Provide the [x, y] coordinate of the cell's center where the given text is located.  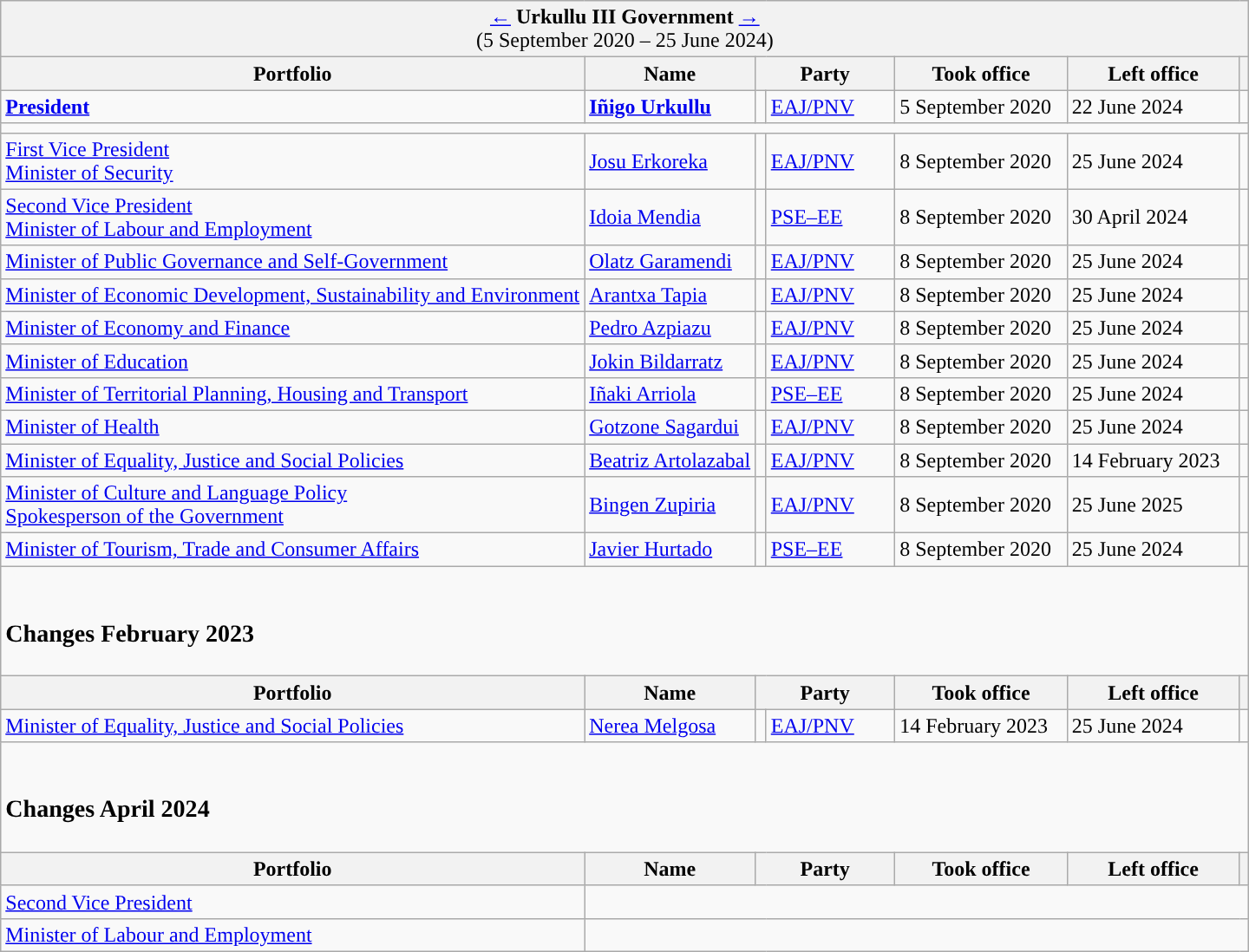
Jokin Bildarratz [670, 361]
Beatriz Artolazabal [670, 460]
Minister of Education [293, 361]
Minister of Tourism, Trade and Consumer Affairs [293, 550]
Minister of Economy and Finance [293, 328]
Minister of Economic Development, Sustainability and Environment [293, 295]
Minister of Health [293, 427]
30 April 2024 [1154, 217]
← Urkullu III Government →(5 September 2020 – 25 June 2024) [624, 29]
Minister of Territorial Planning, Housing and Transport [293, 394]
Gotzone Sagardui [670, 427]
25 June 2025 [1154, 505]
Changes February 2023 [624, 621]
Minister of Labour and Employment [293, 935]
Arantxa Tapia [670, 295]
22 June 2024 [1154, 107]
President [293, 107]
Josu Erkoreka [670, 161]
Nerea Melgosa [670, 726]
Second Vice President [293, 902]
Iñigo Urkullu [670, 107]
Olatz Garamendi [670, 262]
Pedro Azpiazu [670, 328]
5 September 2020 [982, 107]
Changes April 2024 [624, 798]
First Vice PresidentMinister of Security [293, 161]
Second Vice PresidentMinister of Labour and Employment [293, 217]
Iñaki Arriola [670, 394]
Minister of Culture and Language PolicySpokesperson of the Government [293, 505]
Idoia Mendia [670, 217]
Bingen Zupiria [670, 505]
Minister of Public Governance and Self-Government [293, 262]
Javier Hurtado [670, 550]
